Search for the cell housing the specified text and yield its (x, y) center coordinate. 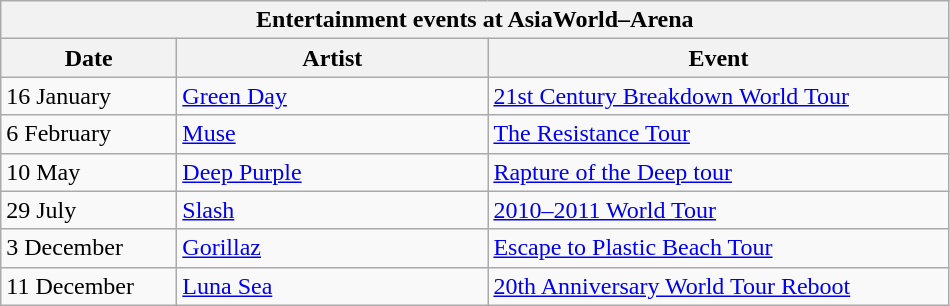
11 December (89, 286)
Luna Sea (332, 286)
Green Day (332, 96)
Rapture of the Deep tour (718, 172)
29 July (89, 210)
10 May (89, 172)
2010–2011 World Tour (718, 210)
Muse (332, 134)
20th Anniversary World Tour Reboot (718, 286)
Date (89, 58)
16 January (89, 96)
Deep Purple (332, 172)
3 December (89, 248)
Escape to Plastic Beach Tour (718, 248)
Slash (332, 210)
Event (718, 58)
6 February (89, 134)
21st Century Breakdown World Tour (718, 96)
Artist (332, 58)
Entertainment events at AsiaWorld–Arena (475, 20)
Gorillaz (332, 248)
The Resistance Tour (718, 134)
